Pinpoint the cell where the given text exists, returning its (x, y) midpoint coordinate. 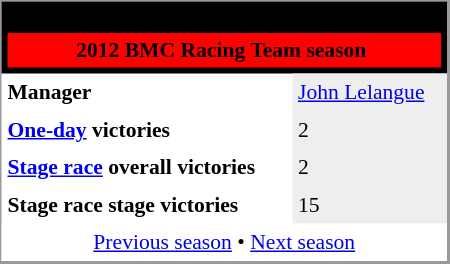
Previous season • Next season (225, 243)
Manager (147, 93)
15 (370, 205)
Stage race stage victories (147, 205)
Stage race overall victories (147, 167)
John Lelangue (370, 93)
One-day victories (147, 130)
